Extract the (x, y) coordinate from the center of the cell holding the provided text.  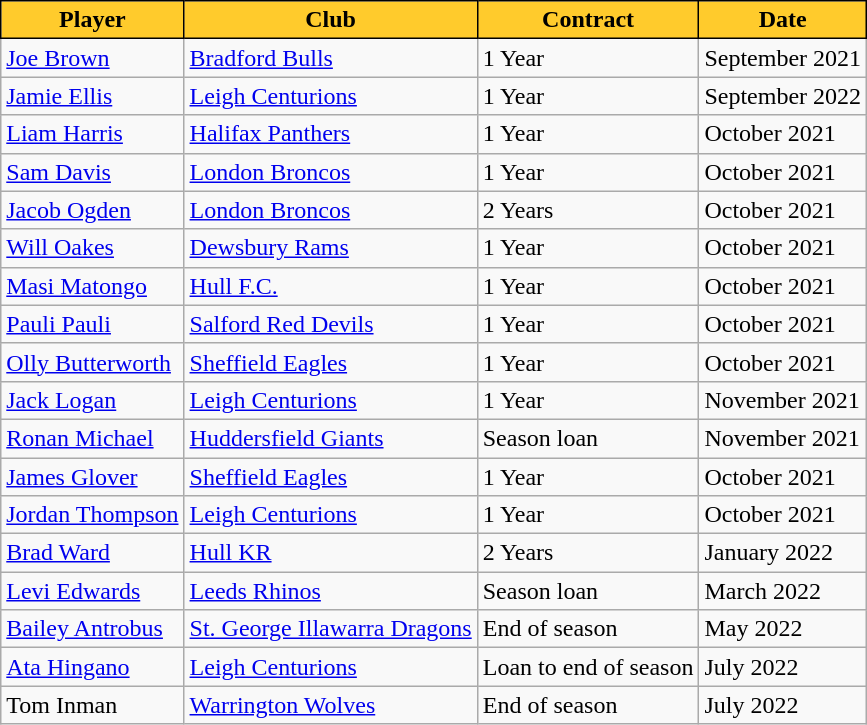
Brad Ward (92, 553)
Halifax Panthers (330, 134)
March 2022 (783, 591)
Olly Butterworth (92, 362)
Player (92, 20)
Hull KR (330, 553)
St. George Illawarra Dragons (330, 629)
Loan to end of season (588, 667)
Bailey Antrobus (92, 629)
Jamie Ellis (92, 96)
Club (330, 20)
Sam Davis (92, 172)
Jack Logan (92, 400)
Leeds Rhinos (330, 591)
Jordan Thompson (92, 515)
May 2022 (783, 629)
Warrington Wolves (330, 705)
Huddersfield Giants (330, 438)
Tom Inman (92, 705)
Ata Hingano (92, 667)
Jacob Ogden (92, 210)
Pauli Pauli (92, 324)
Contract (588, 20)
September 2022 (783, 96)
Date (783, 20)
Will Oakes (92, 248)
Dewsbury Rams (330, 248)
Levi Edwards (92, 591)
Masi Matongo (92, 286)
Salford Red Devils (330, 324)
Ronan Michael (92, 438)
James Glover (92, 477)
January 2022 (783, 553)
Liam Harris (92, 134)
Hull F.C. (330, 286)
Bradford Bulls (330, 58)
Joe Brown (92, 58)
September 2021 (783, 58)
